Determine the (x, y) coordinate at the center of the cell enclosing the given text.  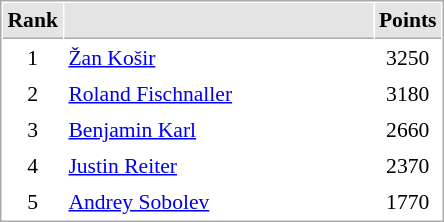
2370 (408, 165)
3180 (408, 93)
1770 (408, 201)
Justin Reiter (218, 165)
Roland Fischnaller (218, 93)
5 (32, 201)
Žan Košir (218, 57)
3250 (408, 57)
Andrey Sobolev (218, 201)
3 (32, 129)
Rank (32, 21)
Points (408, 21)
2 (32, 93)
1 (32, 57)
Benjamin Karl (218, 129)
4 (32, 165)
2660 (408, 129)
